Return the (X, Y) coordinate for the center point of the cell that contains the specified text.  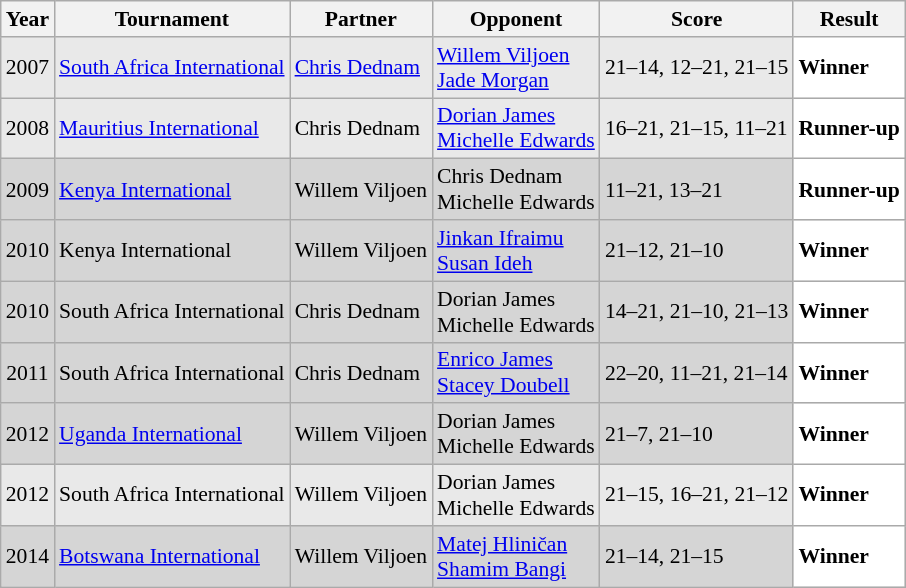
Chris Dednam Michelle Edwards (516, 190)
Opponent (516, 19)
22–20, 11–21, 21–14 (697, 372)
21–7, 21–10 (697, 434)
Year (28, 19)
21–14, 21–15 (697, 556)
11–21, 13–21 (697, 190)
Botswana International (172, 556)
2011 (28, 372)
Matej Hliničan Shamim Bangi (516, 556)
Tournament (172, 19)
16–21, 21–15, 11–21 (697, 128)
Partner (361, 19)
Willem Viljoen Jade Morgan (516, 68)
2008 (28, 128)
Jinkan Ifraimu Susan Ideh (516, 250)
Mauritius International (172, 128)
21–15, 16–21, 21–12 (697, 496)
21–12, 21–10 (697, 250)
Score (697, 19)
Uganda International (172, 434)
Result (848, 19)
2007 (28, 68)
2014 (28, 556)
Enrico James Stacey Doubell (516, 372)
14–21, 21–10, 21–13 (697, 312)
2009 (28, 190)
21–14, 12–21, 21–15 (697, 68)
